Detect which cell encompasses the target text, then output its [x, y] center coordinate. 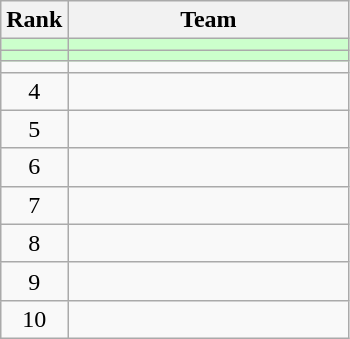
Team [208, 20]
Rank [34, 20]
9 [34, 281]
5 [34, 129]
6 [34, 167]
7 [34, 205]
4 [34, 91]
10 [34, 319]
8 [34, 243]
